Capture the cell that displays the provided text and extract its (x, y) central coordinate. 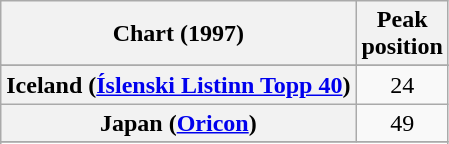
49 (402, 123)
Iceland (Íslenski Listinn Topp 40) (178, 85)
Japan (Oricon) (178, 123)
Peakposition (402, 34)
24 (402, 85)
Chart (1997) (178, 34)
